Return [x, y] of the center of cell containing provided text 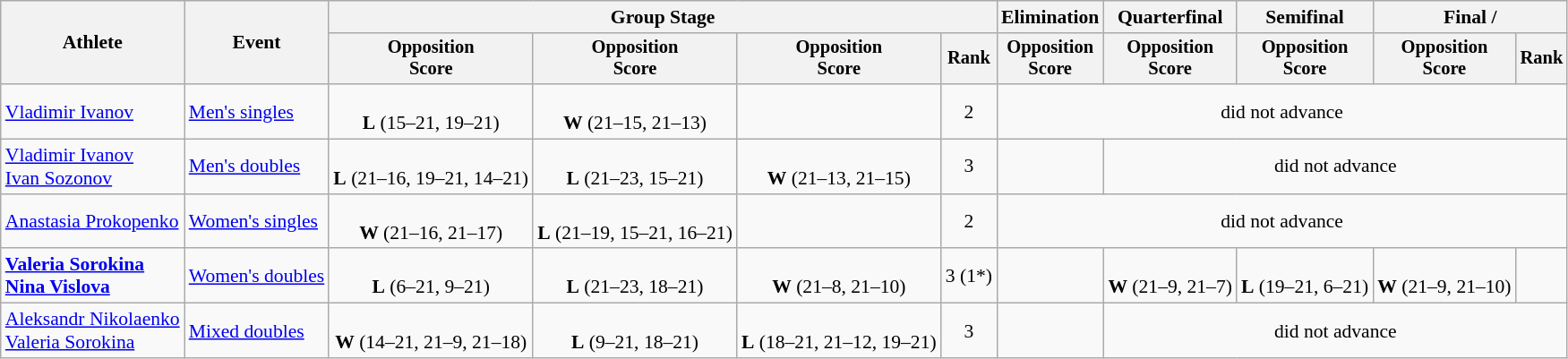
L (9–21, 18–21) [635, 331]
Athlete [93, 43]
L (21–23, 18–21) [635, 276]
L (15–21, 19–21) [431, 111]
Semifinal [1305, 17]
Mixed doubles [257, 331]
W (21–16, 21–17) [431, 222]
Women's singles [257, 222]
Anastasia Prokopenko [93, 222]
W (21–13, 21–15) [839, 167]
W (21–8, 21–10) [839, 276]
3 (1*) [969, 276]
W (21–9, 21–10) [1444, 276]
Quarterfinal [1170, 17]
Valeria SorokinaNina Vislova [93, 276]
L (21–19, 15–21, 16–21) [635, 222]
Men's doubles [257, 167]
W (21–9, 21–7) [1170, 276]
Elimination [1050, 17]
L (21–16, 19–21, 14–21) [431, 167]
W (21–15, 21–13) [635, 111]
L (18–21, 21–12, 19–21) [839, 331]
Vladimir IvanovIvan Sozonov [93, 167]
L (6–21, 9–21) [431, 276]
Event [257, 43]
Aleksandr NikolaenkoValeria Sorokina [93, 331]
Group Stage [663, 17]
Women's doubles [257, 276]
Men's singles [257, 111]
W (14–21, 21–9, 21–18) [431, 331]
Final / [1470, 17]
L (19–21, 6–21) [1305, 276]
Vladimir Ivanov [93, 111]
L (21–23, 15–21) [635, 167]
